Extract the (x, y) coordinate from the center of the cell holding the provided text.  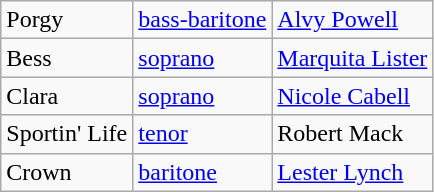
bass-baritone (202, 20)
tenor (202, 134)
Bess (67, 58)
Lester Lynch (352, 172)
Porgy (67, 20)
Sportin' Life (67, 134)
Nicole Cabell (352, 96)
Robert Mack (352, 134)
Crown (67, 172)
Marquita Lister (352, 58)
Clara (67, 96)
Alvy Powell (352, 20)
baritone (202, 172)
